Output the (X, Y) coordinate of the center of the cell containing the given text.  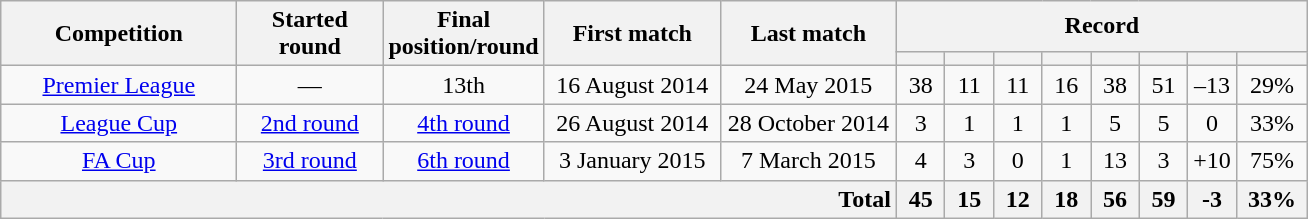
3 January 2015 (632, 161)
Record (1102, 26)
Total (449, 199)
League Cup (119, 123)
29% (1272, 85)
4 (920, 161)
-3 (1212, 199)
2nd round (310, 123)
Started round (310, 34)
16 August 2014 (632, 85)
59 (1164, 199)
–13 (1212, 85)
75% (1272, 161)
7 March 2015 (808, 161)
15 (970, 199)
26 August 2014 (632, 123)
13th (464, 85)
Premier League (119, 85)
Last match (808, 34)
12 (1018, 199)
6th round (464, 161)
3rd round (310, 161)
56 (1116, 199)
+10 (1212, 161)
Final position/round (464, 34)
FA Cup (119, 161)
4th round (464, 123)
First match (632, 34)
45 (920, 199)
24 May 2015 (808, 85)
Competition (119, 34)
18 (1066, 199)
28 October 2014 (808, 123)
— (310, 85)
16 (1066, 85)
13 (1116, 161)
51 (1164, 85)
